From the cell containing the given text, extract its center point as [x, y] coordinate. 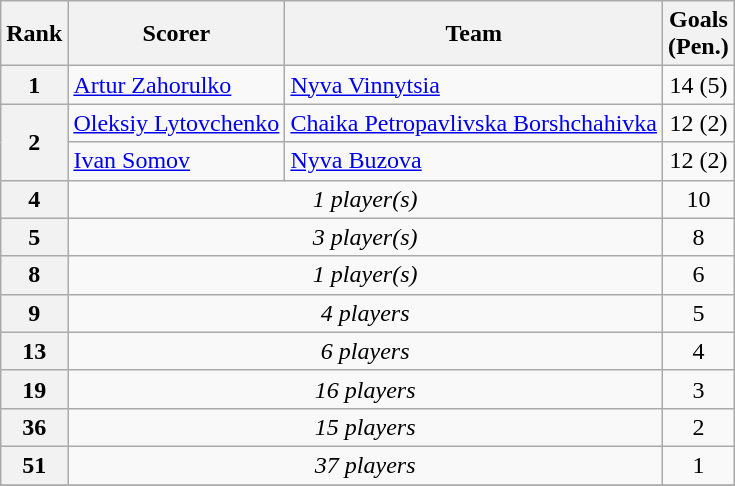
13 [34, 351]
Chaika Petropavlivska Borshchahivka [474, 123]
51 [34, 465]
Scorer [176, 34]
Goals(Pen.) [699, 34]
Nyva Buzova [474, 161]
15 players [366, 427]
16 players [366, 389]
Ivan Somov [176, 161]
Team [474, 34]
14 (5) [699, 85]
Nyva Vinnytsia [474, 85]
9 [34, 313]
6 players [366, 351]
10 [699, 199]
4 players [366, 313]
36 [34, 427]
37 players [366, 465]
Oleksiy Lytovchenko [176, 123]
19 [34, 389]
3 player(s) [366, 237]
3 [699, 389]
6 [699, 275]
Artur Zahorulko [176, 85]
Rank [34, 34]
